For the text-containing cell, return its midpoint in [x, y] coordinate format. 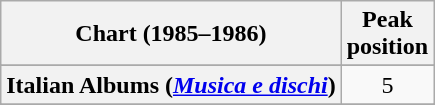
5 [387, 85]
Italian Albums (Musica e dischi) [171, 85]
Chart (1985–1986) [171, 34]
Peak position [387, 34]
